From the cell containing the given text, extract its center point as (X, Y) coordinate. 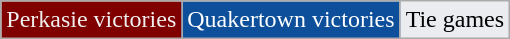
Quakertown victories (291, 20)
Perkasie victories (92, 20)
Tie games (455, 20)
